Pinpoint the cell where the given text exists, returning its (X, Y) midpoint coordinate. 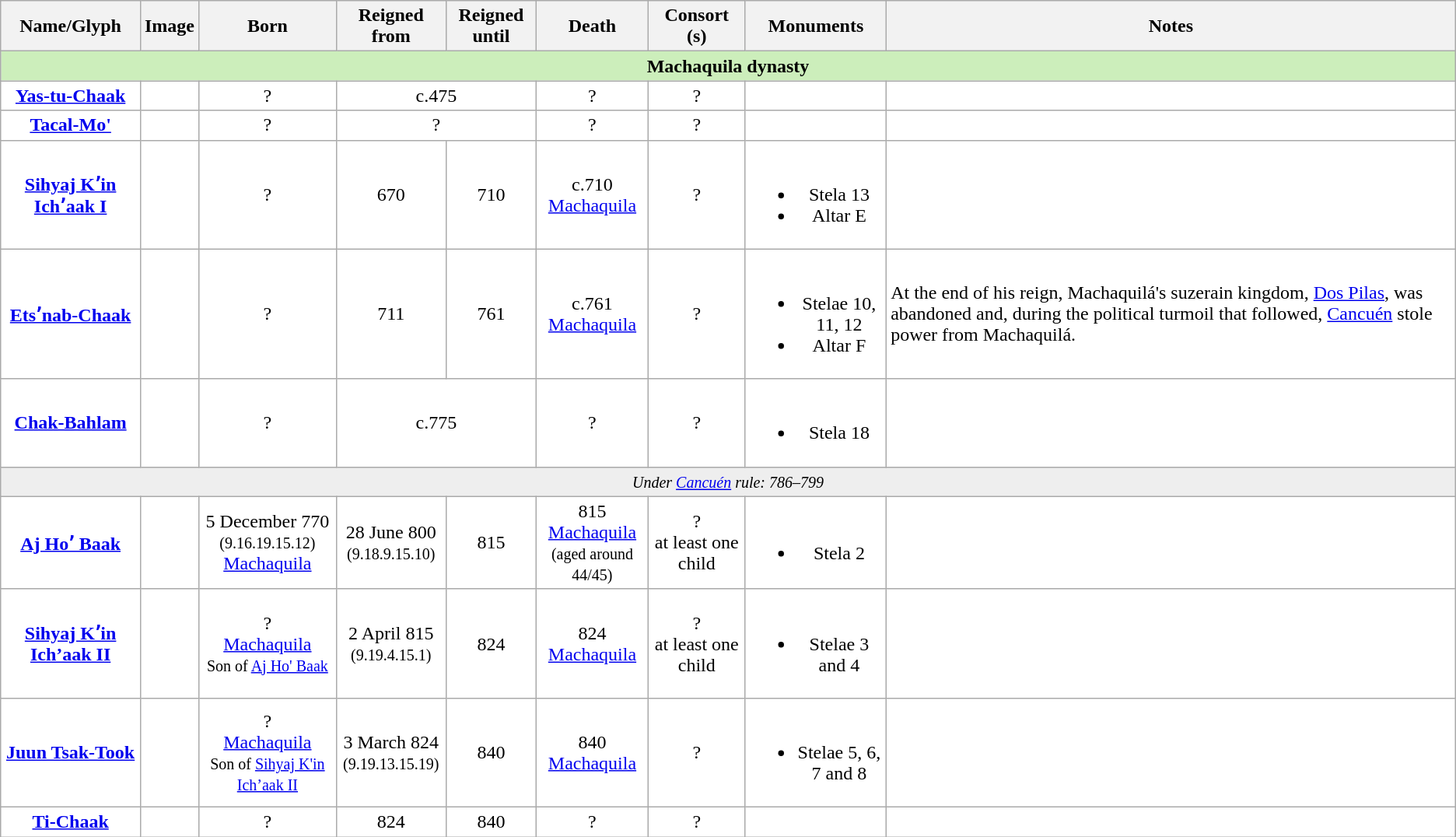
Tacal-Mo' (71, 125)
824Machaquila (593, 643)
Aj Hoʼ Baak (71, 543)
840Machaquila (593, 752)
c.761Machaquila (593, 314)
28 June 800(9.18.9.15.10) (390, 543)
c.710Machaquila (593, 194)
Consort (s) (697, 26)
Yas-tu-Chaak (71, 96)
815 (491, 543)
711 (390, 314)
Death (593, 26)
Stelae 5, 6, 7 and 8 (815, 752)
Name/Glyph (71, 26)
Reigned until (491, 26)
c.775 (436, 423)
Stela 13Altar E (815, 194)
2 April 815(9.19.4.15.1) (390, 643)
Ti-Chaak (71, 821)
Born (268, 26)
815Machaquila(aged around 44/45) (593, 543)
710 (491, 194)
Sihyaj Kʼin Ichʼaak I (71, 194)
c.475 (436, 96)
Juun Tsak-Took (71, 752)
Stela 18 (815, 423)
Reigned from (390, 26)
?MachaquilaSon of Sihyaj K'in Ich’aak II (268, 752)
Stelae 10, 11, 12Altar F (815, 314)
670 (390, 194)
Etsʼnab-Chaak (71, 314)
Notes (1171, 26)
Image (170, 26)
Chak-Bahlam (71, 423)
?MachaquilaSon of Aj Ho' Baak (268, 643)
Machaquila dynasty (728, 66)
761 (491, 314)
Monuments (815, 26)
Under Cancuén rule: 786–799 (728, 482)
Stela 2 (815, 543)
3 March 824(9.19.13.15.19) (390, 752)
Stelae 3 and 4 (815, 643)
5 December 770(9.16.19.15.12)Machaquila (268, 543)
Sihyaj Kʼin Ich’aak II (71, 643)
